Locate the cell with the specified text and output its [x, y] center coordinate. 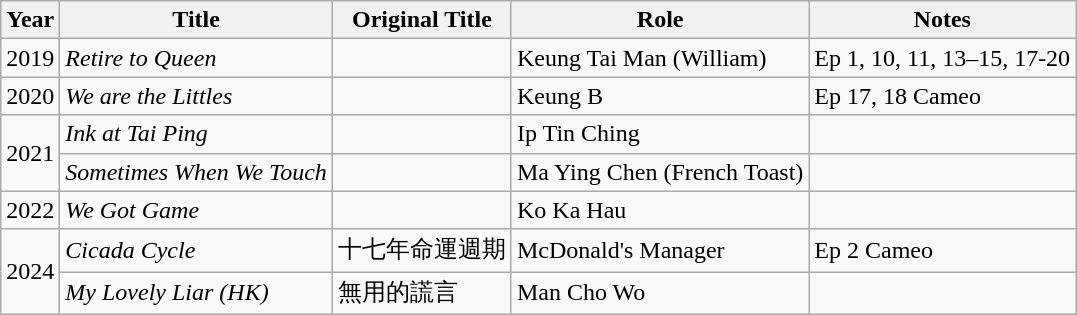
Cicada Cycle [196, 250]
We Got Game [196, 210]
Title [196, 20]
Notes [942, 20]
My Lovely Liar (HK) [196, 294]
十七年命運週期 [422, 250]
2020 [30, 96]
2024 [30, 272]
Original Title [422, 20]
Ink at Tai Ping [196, 134]
Ma Ying Chen (French Toast) [660, 172]
Ko Ka Hau [660, 210]
Ip Tin Ching [660, 134]
Year [30, 20]
Man Cho Wo [660, 294]
Ep 2 Cameo [942, 250]
Ep 17, 18 Cameo [942, 96]
Ep 1, 10, 11, 13–15, 17-20 [942, 58]
2022 [30, 210]
無用的謊言 [422, 294]
Keung Tai Man (William) [660, 58]
Keung B [660, 96]
We are the Littles [196, 96]
McDonald's Manager [660, 250]
2019 [30, 58]
2021 [30, 153]
Retire to Queen [196, 58]
Role [660, 20]
Sometimes When We Touch [196, 172]
